Provide the (X, Y) coordinate of the cell's center where the given text is located.  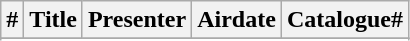
Catalogue# (344, 20)
Airdate (237, 20)
Presenter (136, 20)
Title (54, 20)
# (12, 20)
